Output the (x, y) coordinate of the center of the cell containing the given text.  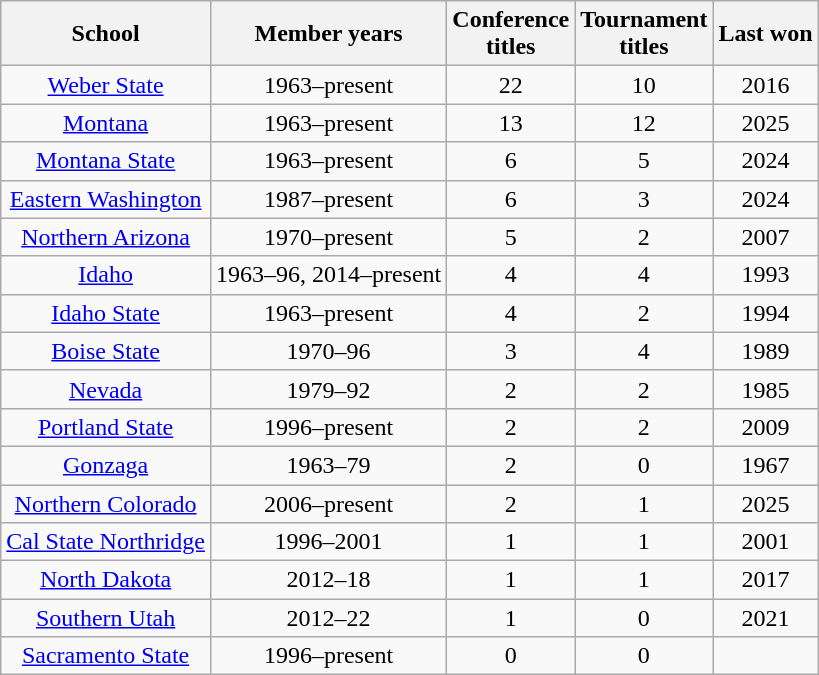
2017 (766, 580)
1979–92 (328, 389)
1996–2001 (328, 542)
Idaho (106, 275)
Weber State (106, 85)
1987–present (328, 199)
1994 (766, 313)
1963–79 (328, 465)
2006–present (328, 503)
North Dakota (106, 580)
Northern Colorado (106, 503)
Southern Utah (106, 618)
1993 (766, 275)
1989 (766, 351)
Conferencetitles (511, 34)
Northern Arizona (106, 237)
Sacramento State (106, 656)
Idaho State (106, 313)
2012–22 (328, 618)
2001 (766, 542)
2021 (766, 618)
School (106, 34)
22 (511, 85)
1967 (766, 465)
1970–96 (328, 351)
Nevada (106, 389)
13 (511, 123)
Cal State Northridge (106, 542)
10 (644, 85)
2007 (766, 237)
1985 (766, 389)
2009 (766, 427)
Portland State (106, 427)
12 (644, 123)
2012–18 (328, 580)
Gonzaga (106, 465)
Montana (106, 123)
Montana State (106, 161)
Tournamenttitles (644, 34)
Member years (328, 34)
Boise State (106, 351)
Last won (766, 34)
Eastern Washington (106, 199)
2016 (766, 85)
1970–present (328, 237)
1963–96, 2014–present (328, 275)
